Return [x, y] of the center of cell containing provided text 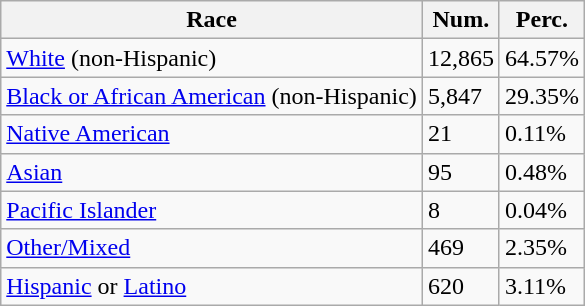
95 [460, 172]
0.04% [542, 210]
Pacific Islander [212, 210]
3.11% [542, 286]
Num. [460, 20]
8 [460, 210]
Asian [212, 172]
Perc. [542, 20]
White (non-Hispanic) [212, 58]
12,865 [460, 58]
29.35% [542, 96]
Race [212, 20]
2.35% [542, 248]
64.57% [542, 58]
Hispanic or Latino [212, 286]
21 [460, 134]
0.11% [542, 134]
Black or African American (non-Hispanic) [212, 96]
Native American [212, 134]
620 [460, 286]
Other/Mixed [212, 248]
5,847 [460, 96]
0.48% [542, 172]
469 [460, 248]
